Extract the [x, y] coordinate from the center of the cell holding the provided text.  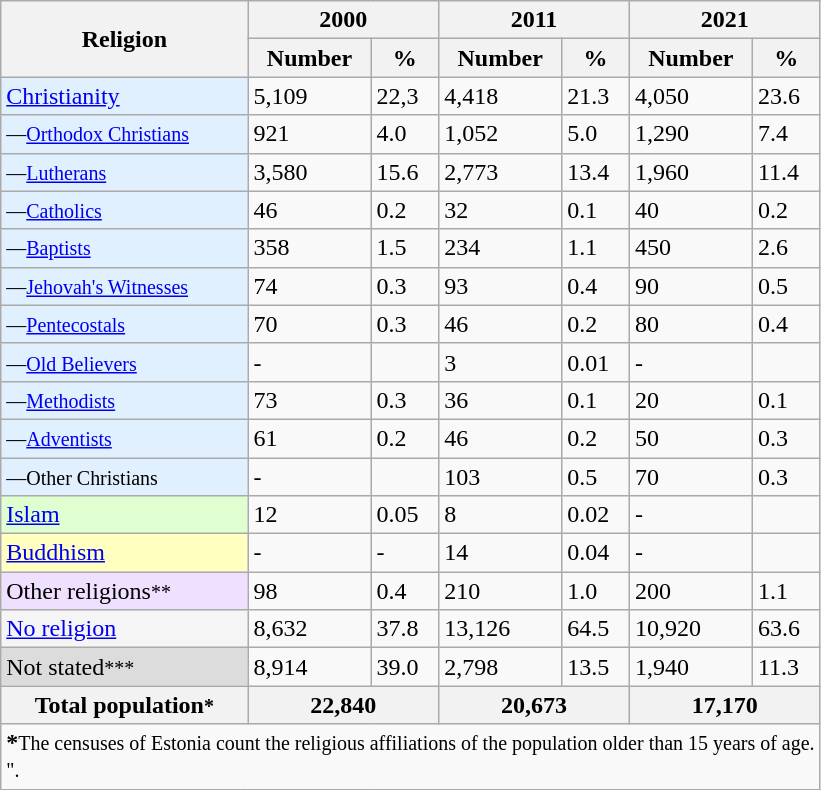
7.4 [786, 134]
12 [310, 515]
Islam [124, 515]
93 [500, 286]
210 [500, 591]
23.6 [786, 96]
8,914 [310, 667]
—Orthodox Christians [124, 134]
—Pentecostals [124, 324]
36 [500, 400]
—Baptists [124, 248]
8 [500, 515]
15.6 [405, 172]
1,290 [690, 134]
0.04 [596, 553]
39.0 [405, 667]
0.01 [596, 362]
4,050 [690, 96]
200 [690, 591]
90 [690, 286]
—Old Believers [124, 362]
921 [310, 134]
—Methodists [124, 400]
—Catholics [124, 210]
2.6 [786, 248]
2000 [344, 20]
20,673 [534, 705]
64.5 [596, 629]
5.0 [596, 134]
Not stated*** [124, 667]
—Jehovah's Witnesses [124, 286]
450 [690, 248]
61 [310, 438]
—Adventists [124, 438]
4.0 [405, 134]
10,920 [690, 629]
50 [690, 438]
*The censuses of Estonia count the religious affiliations of the population older than 15 years of age.". [410, 756]
17,170 [724, 705]
98 [310, 591]
0.05 [405, 515]
74 [310, 286]
14 [500, 553]
2,798 [500, 667]
3 [500, 362]
80 [690, 324]
22,3 [405, 96]
Total population* [124, 705]
2,773 [500, 172]
No religion [124, 629]
40 [690, 210]
8,632 [310, 629]
5,109 [310, 96]
13.5 [596, 667]
Other religions** [124, 591]
63.6 [786, 629]
73 [310, 400]
11.4 [786, 172]
—Other Christians [124, 477]
13,126 [500, 629]
22,840 [344, 705]
20 [690, 400]
13.4 [596, 172]
32 [500, 210]
234 [500, 248]
21.3 [596, 96]
2011 [534, 20]
Buddhism [124, 553]
4,418 [500, 96]
358 [310, 248]
—Lutherans [124, 172]
0.02 [596, 515]
2021 [724, 20]
1,940 [690, 667]
1.0 [596, 591]
103 [500, 477]
37.8 [405, 629]
Christianity [124, 96]
3,580 [310, 172]
1.5 [405, 248]
1,960 [690, 172]
11.3 [786, 667]
Religion [124, 39]
1,052 [500, 134]
